Locate the cell with the specified text and output its [x, y] center coordinate. 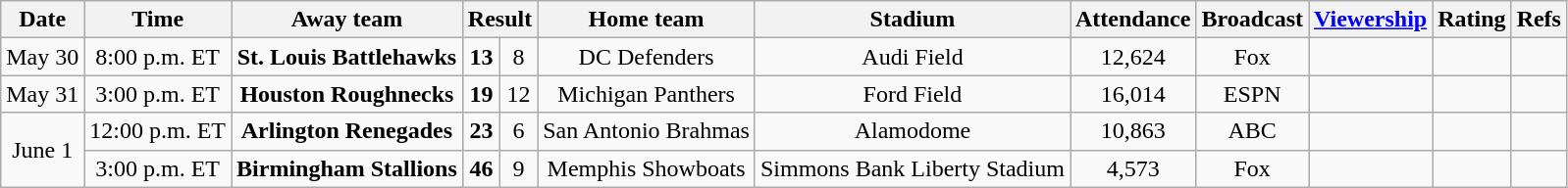
May 30 [43, 57]
San Antonio Brahmas [647, 131]
12:00 p.m. ET [158, 131]
46 [481, 168]
Time [158, 20]
Memphis Showboats [647, 168]
12,624 [1132, 57]
Stadium [913, 20]
Result [499, 20]
Viewership [1371, 20]
Audi Field [913, 57]
DC Defenders [647, 57]
8:00 p.m. ET [158, 57]
St. Louis Battlehawks [347, 57]
May 31 [43, 94]
Michigan Panthers [647, 94]
Date [43, 20]
June 1 [43, 150]
23 [481, 131]
Broadcast [1252, 20]
10,863 [1132, 131]
ESPN [1252, 94]
12 [519, 94]
Ford Field [913, 94]
Arlington Renegades [347, 131]
Away team [347, 20]
19 [481, 94]
13 [481, 57]
9 [519, 168]
Attendance [1132, 20]
Houston Roughnecks [347, 94]
6 [519, 131]
Birmingham Stallions [347, 168]
Refs [1539, 20]
Alamodome [913, 131]
4,573 [1132, 168]
Rating [1472, 20]
ABC [1252, 131]
Home team [647, 20]
16,014 [1132, 94]
Simmons Bank Liberty Stadium [913, 168]
8 [519, 57]
